Output the [X, Y] coordinate of the center of the cell containing the given text.  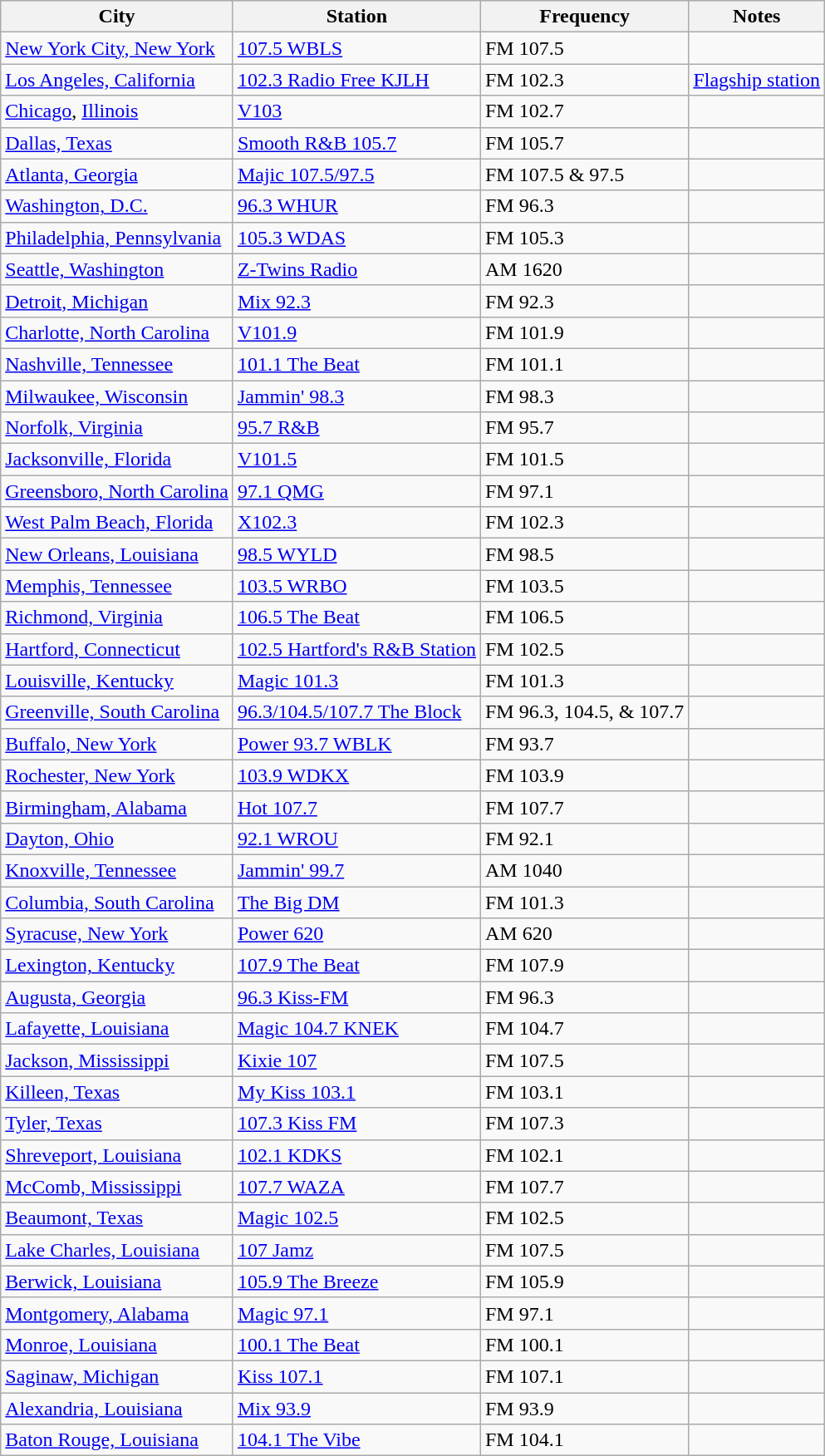
West Palm Beach, Florida [117, 523]
105.9 The Breeze [356, 1281]
Hartford, Connecticut [117, 649]
Power 620 [356, 934]
Rochester, New York [117, 775]
92.1 WROU [356, 839]
Monroe, Louisiana [117, 1345]
X102.3 [356, 523]
Tyler, Texas [117, 1124]
Beaumont, Texas [117, 1218]
107.9 The Beat [356, 966]
Norfolk, Virginia [117, 428]
Richmond, Virginia [117, 617]
Jammin' 99.7 [356, 870]
Magic 97.1 [356, 1313]
Chicago, Illinois [117, 111]
Lexington, Kentucky [117, 966]
106.5 The Beat [356, 617]
FM 98.3 [584, 396]
Memphis, Tennessee [117, 586]
Hot 107.7 [356, 807]
Frequency [584, 17]
103.9 WDKX [356, 775]
FM 104.7 [584, 1029]
Station [356, 17]
Kiss 107.1 [356, 1376]
Magic 104.7 KNEK [356, 1029]
102.3 Radio Free KJLH [356, 80]
Lake Charles, Louisiana [117, 1250]
96.3 WHUR [356, 206]
FM 95.7 [584, 428]
Jackson, Mississippi [117, 1060]
FM 93.7 [584, 744]
Charlotte, North Carolina [117, 332]
New Orleans, Louisiana [117, 554]
FM 103.9 [584, 775]
101.1 The Beat [356, 364]
V101.9 [356, 332]
96.3/104.5/107.7 The Block [356, 712]
Syracuse, New York [117, 934]
FM 105.3 [584, 238]
Greenville, South Carolina [117, 712]
102.5 Hartford's R&B Station [356, 649]
FM 102.7 [584, 111]
FM 105.7 [584, 143]
V103 [356, 111]
105.3 WDAS [356, 238]
AM 1620 [584, 269]
Atlanta, Georgia [117, 175]
FM 107.1 [584, 1376]
Berwick, Louisiana [117, 1281]
Mix 93.9 [356, 1409]
Milwaukee, Wisconsin [117, 396]
Shreveport, Louisiana [117, 1155]
Knoxville, Tennessee [117, 870]
Flagship station [757, 80]
City [117, 17]
107.5 WBLS [356, 48]
Detroit, Michigan [117, 301]
98.5 WYLD [356, 554]
Power 93.7 WBLK [356, 744]
Notes [757, 17]
The Big DM [356, 902]
FM 93.9 [584, 1409]
Jacksonville, Florida [117, 460]
FM 107.3 [584, 1124]
Philadelphia, Pennsylvania [117, 238]
FM 96.3, 104.5, & 107.7 [584, 712]
New York City, New York [117, 48]
FM 98.5 [584, 554]
FM 100.1 [584, 1345]
FM 101.5 [584, 460]
Kixie 107 [356, 1060]
Nashville, Tennessee [117, 364]
AM 1040 [584, 870]
107.7 WAZA [356, 1187]
Smooth R&B 105.7 [356, 143]
102.1 KDKS [356, 1155]
Alexandria, Louisiana [117, 1409]
Birmingham, Alabama [117, 807]
95.7 R&B [356, 428]
FM 105.9 [584, 1281]
Mix 92.3 [356, 301]
Washington, D.C. [117, 206]
Montgomery, Alabama [117, 1313]
V101.5 [356, 460]
Dayton, Ohio [117, 839]
Buffalo, New York [117, 744]
Louisville, Kentucky [117, 681]
Magic 101.3 [356, 681]
Seattle, Washington [117, 269]
FM 107.9 [584, 966]
97.1 QMG [356, 491]
My Kiss 103.1 [356, 1092]
FM 104.1 [584, 1440]
FM 103.5 [584, 586]
Greensboro, North Carolina [117, 491]
FM 101.1 [584, 364]
Baton Rouge, Louisiana [117, 1440]
Z-Twins Radio [356, 269]
Jammin' 98.3 [356, 396]
FM 107.5 & 97.5 [584, 175]
Magic 102.5 [356, 1218]
AM 620 [584, 934]
Lafayette, Louisiana [117, 1029]
Columbia, South Carolina [117, 902]
FM 92.1 [584, 839]
107 Jamz [356, 1250]
FM 102.1 [584, 1155]
Dallas, Texas [117, 143]
FM 103.1 [584, 1092]
FM 92.3 [584, 301]
104.1 The Vibe [356, 1440]
Killeen, Texas [117, 1092]
McComb, Mississippi [117, 1187]
103.5 WRBO [356, 586]
100.1 The Beat [356, 1345]
Augusta, Georgia [117, 997]
FM 106.5 [584, 617]
96.3 Kiss-FM [356, 997]
107.3 Kiss FM [356, 1124]
FM 101.9 [584, 332]
Saginaw, Michigan [117, 1376]
Los Angeles, California [117, 80]
Majic 107.5/97.5 [356, 175]
